For the text-containing cell, return its midpoint in [X, Y] coordinate format. 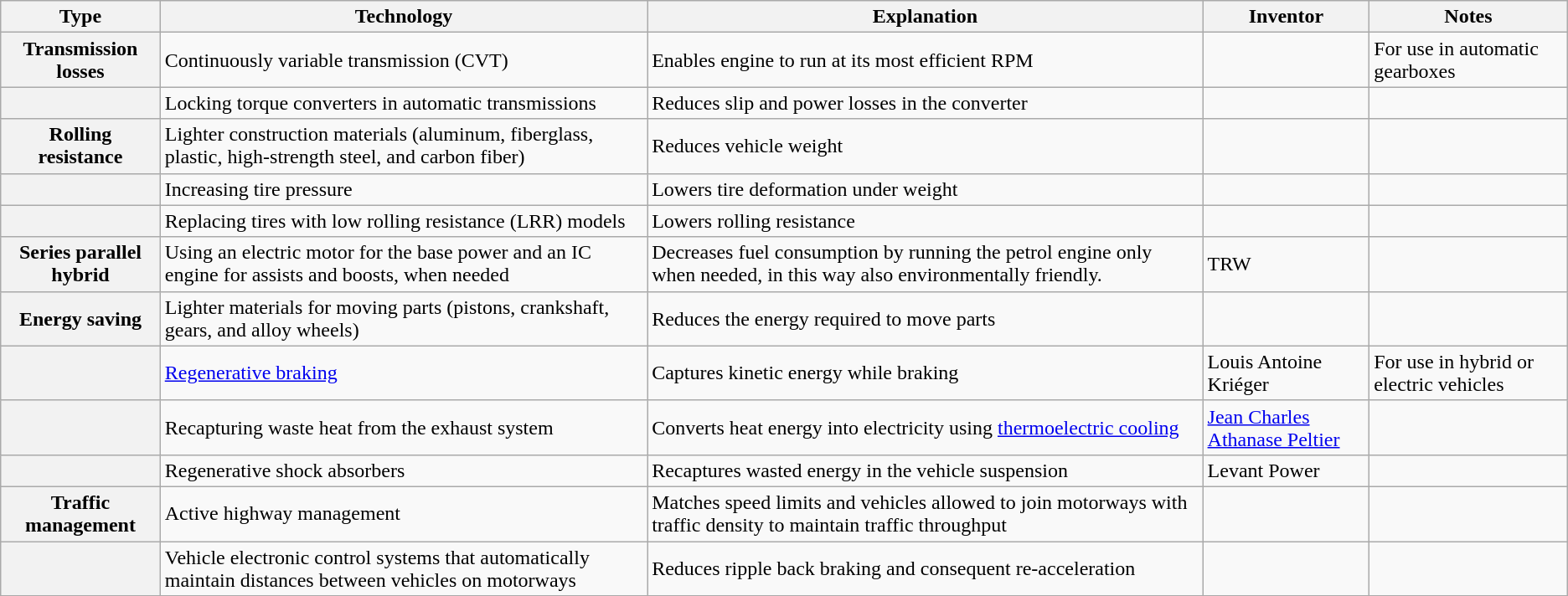
Energy saving [80, 318]
Recaptures wasted energy in the vehicle suspension [925, 470]
Inventor [1287, 17]
Reduces slip and power losses in the converter [925, 103]
Type [80, 17]
Technology [404, 17]
Using an electric motor for the base power and an IC engine for assists and boosts, when needed [404, 265]
Reduces ripple back braking and consequent re-acceleration [925, 568]
Regenerative shock absorbers [404, 470]
Decreases fuel consumption by running the petrol engine only when needed, in this way also environmentally friendly. [925, 265]
Rolling resistance [80, 146]
Traffic management [80, 514]
Replacing tires with low rolling resistance (LRR) models [404, 221]
Lighter construction materials (aluminum, fiberglass, plastic, high-strength steel, and carbon fiber) [404, 146]
Transmission losses [80, 60]
Vehicle electronic control systems that automatically maintain distances between vehicles on motorways [404, 568]
Converts heat energy into electricity using thermoelectric cooling [925, 427]
Lowers rolling resistance [925, 221]
Notes [1469, 17]
TRW [1287, 265]
Reduces the energy required to move parts [925, 318]
For use in automatic gearboxes [1469, 60]
Enables engine to run at its most efficient RPM [925, 60]
Recapturing waste heat from the exhaust system [404, 427]
For use in hybrid or electric vehicles [1469, 373]
Captures kinetic energy while braking [925, 373]
Series parallel hybrid [80, 265]
Explanation [925, 17]
Regenerative braking [404, 373]
Reduces vehicle weight [925, 146]
Increasing tire pressure [404, 189]
Matches speed limits and vehicles allowed to join motorways with traffic density to maintain traffic throughput [925, 514]
Lowers tire deformation under weight [925, 189]
Levant Power [1287, 470]
Active highway management [404, 514]
Jean Charles Athanase Peltier [1287, 427]
Louis Antoine Kriéger [1287, 373]
Continuously variable transmission (CVT) [404, 60]
Locking torque converters in automatic transmissions [404, 103]
Lighter materials for moving parts (pistons, crankshaft, gears, and alloy wheels) [404, 318]
